Identify which cell holds the provided text, then report its (X, Y) central coordinate. 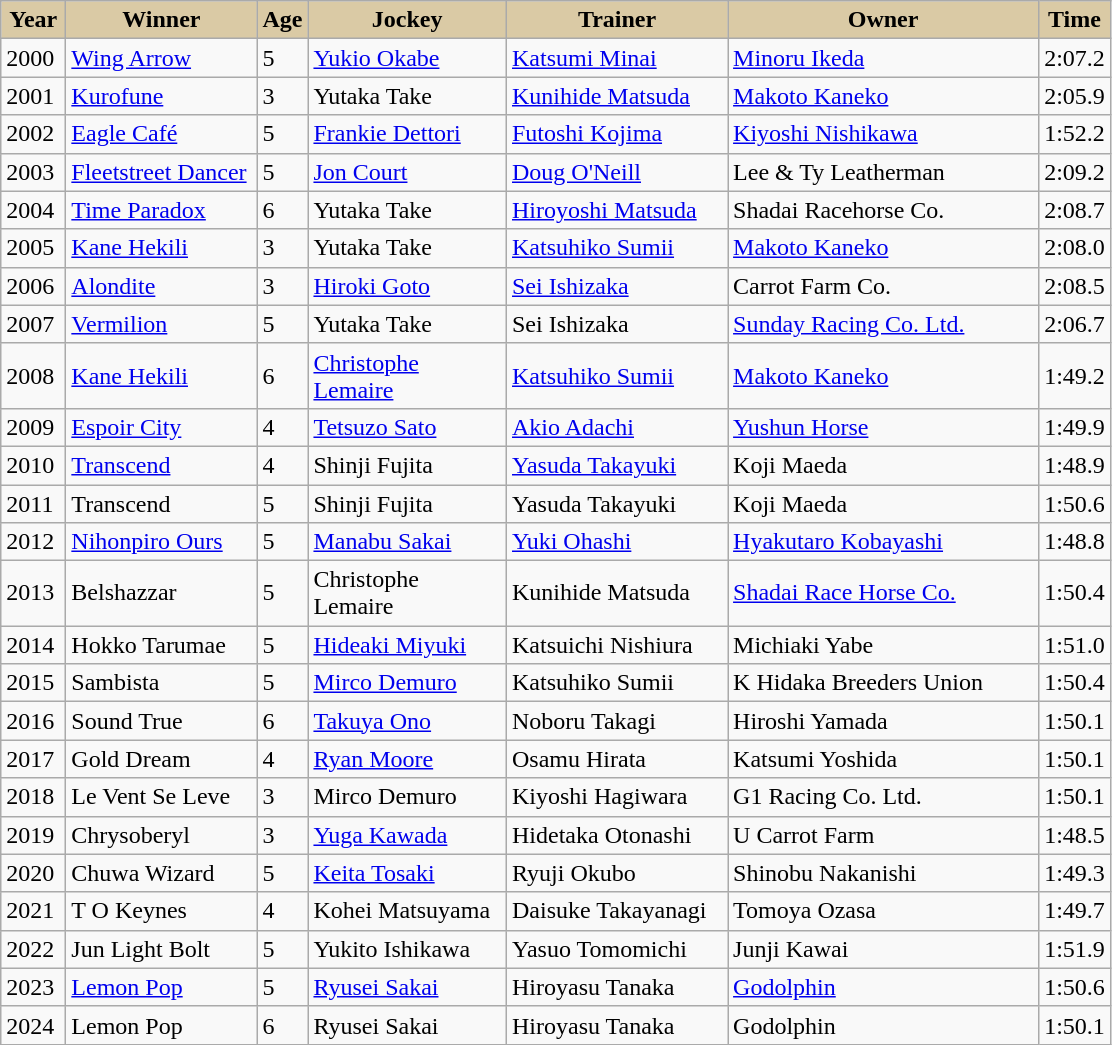
1:48.8 (1075, 542)
Eagle Café (162, 134)
2023 (34, 987)
Ryuji Okubo (616, 873)
Yuki Ohashi (616, 542)
2021 (34, 911)
Katsuichi Nishiura (616, 645)
2019 (34, 835)
Hiroshi Yamada (884, 721)
Nihonpiro Ours (162, 542)
Shinobu Nakanishi (884, 873)
Junji Kawai (884, 949)
Shadai Racehorse Co. (884, 210)
Doug O'Neill (616, 172)
Takuya Ono (408, 721)
Osamu Hirata (616, 759)
Carrot Farm Co. (884, 286)
1:51.0 (1075, 645)
2017 (34, 759)
T O Keynes (162, 911)
2015 (34, 683)
Hiroyoshi Matsuda (616, 210)
2005 (34, 248)
Le Vent Se Leve (162, 797)
Time (1075, 20)
2:07.2 (1075, 58)
2000 (34, 58)
Jockey (408, 20)
Frankie Dettori (408, 134)
2011 (34, 503)
Sambista (162, 683)
Yuga Kawada (408, 835)
Hokko Tarumae (162, 645)
Wing Arrow (162, 58)
Tomoya Ozasa (884, 911)
Manabu Sakai (408, 542)
1:49.7 (1075, 911)
Chrysoberyl (162, 835)
2001 (34, 96)
U Carrot Farm (884, 835)
1:49.2 (1075, 376)
Trainer (616, 20)
2024 (34, 1025)
Kurofune (162, 96)
Lee & Ty Leatherman (884, 172)
2:08.0 (1075, 248)
Yukio Okabe (408, 58)
2002 (34, 134)
Noboru Takagi (616, 721)
Owner (884, 20)
Kiyoshi Nishikawa (884, 134)
Kohei Matsuyama (408, 911)
1:49.9 (1075, 427)
Hideaki Miyuki (408, 645)
2016 (34, 721)
Time Paradox (162, 210)
Ryan Moore (408, 759)
2004 (34, 210)
1:48.9 (1075, 465)
2018 (34, 797)
Age (282, 20)
G1 Racing Co. Ltd. (884, 797)
Alondite (162, 286)
Year (34, 20)
Belshazzar (162, 594)
1:49.3 (1075, 873)
Jon Court (408, 172)
Hyakutaro Kobayashi (884, 542)
1:51.9 (1075, 949)
Espoir City (162, 427)
Chuwa Wizard (162, 873)
2:09.2 (1075, 172)
2:06.7 (1075, 324)
2006 (34, 286)
2008 (34, 376)
Yukito Ishikawa (408, 949)
Fleetstreet Dancer (162, 172)
Tetsuzo Sato (408, 427)
Yasuo Tomomichi (616, 949)
2003 (34, 172)
Hiroki Goto (408, 286)
2007 (34, 324)
K Hidaka Breeders Union (884, 683)
2010 (34, 465)
2020 (34, 873)
2:05.9 (1075, 96)
Winner (162, 20)
Kiyoshi Hagiwara (616, 797)
2013 (34, 594)
Futoshi Kojima (616, 134)
2012 (34, 542)
1:52.2 (1075, 134)
2:08.5 (1075, 286)
Vermilion (162, 324)
Michiaki Yabe (884, 645)
Sunday Racing Co. Ltd. (884, 324)
Minoru Ikeda (884, 58)
Gold Dream (162, 759)
Akio Adachi (616, 427)
Daisuke Takayanagi (616, 911)
2:08.7 (1075, 210)
Hidetaka Otonashi (616, 835)
Keita Tosaki (408, 873)
1:48.5 (1075, 835)
Sound True (162, 721)
2009 (34, 427)
Shadai Race Horse Co. (884, 594)
Katsumi Minai (616, 58)
2022 (34, 949)
Katsumi Yoshida (884, 759)
2014 (34, 645)
Yushun Horse (884, 427)
Jun Light Bolt (162, 949)
